Detect which cell encompasses the target text, then output its [x, y] center coordinate. 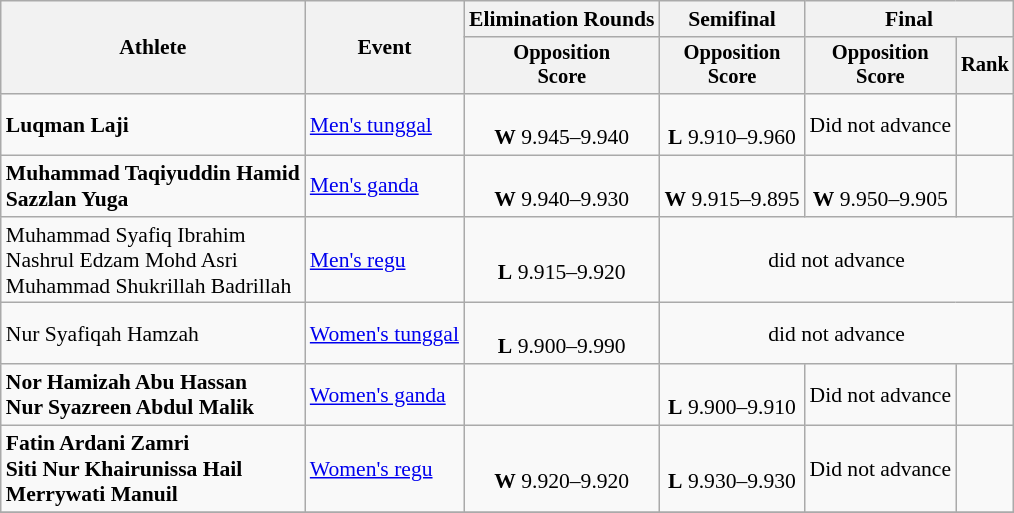
L 9.900–9.990 [562, 334]
Elimination Rounds [562, 19]
W 9.920–9.920 [562, 470]
L 9.900–9.910 [732, 394]
Women's regu [384, 470]
Nor Hamizah Abu HassanNur Syazreen Abdul Malik [153, 394]
W 9.950–9.905 [881, 186]
Men's tunggal [384, 124]
Women's tunggal [384, 334]
W 9.945–9.940 [562, 124]
Men's ganda [384, 186]
Luqman Laji [153, 124]
Semifinal [732, 19]
W 9.915–9.895 [732, 186]
Nur Syafiqah Hamzah [153, 334]
Rank [985, 66]
Muhammad Syafiq IbrahimNashrul Edzam Mohd AsriMuhammad Shukrillah Badrillah [153, 260]
Athlete [153, 48]
Women's ganda [384, 394]
Muhammad Taqiyuddin HamidSazzlan Yuga [153, 186]
Final [910, 19]
Men's regu [384, 260]
L 9.930–9.930 [732, 470]
L 9.915–9.920 [562, 260]
Event [384, 48]
Fatin Ardani ZamriSiti Nur Khairunissa HailMerrywati Manuil [153, 470]
L 9.910–9.960 [732, 124]
W 9.940–9.930 [562, 186]
